Identify which cell holds the provided text, then report its (X, Y) central coordinate. 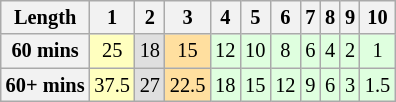
60+ mins (46, 85)
7 (310, 17)
25 (112, 51)
1.5 (378, 85)
Length (46, 17)
60 mins (46, 51)
37.5 (112, 85)
5 (255, 17)
22.5 (188, 85)
27 (150, 85)
